For the text-containing cell, return its midpoint in (x, y) coordinate format. 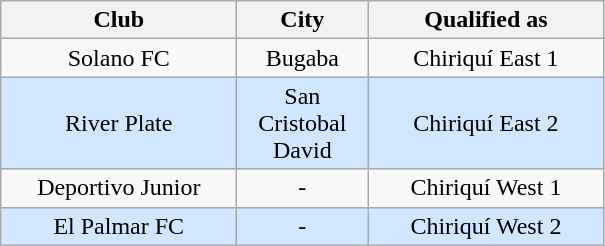
El Palmar FC (119, 226)
Chiriquí East 2 (486, 123)
Club (119, 20)
Chiriquí West 1 (486, 188)
River Plate (119, 123)
San Cristobal David (302, 123)
Qualified as (486, 20)
Chiriquí West 2 (486, 226)
Solano FC (119, 58)
Chiriquí East 1 (486, 58)
City (302, 20)
Deportivo Junior (119, 188)
Bugaba (302, 58)
